Identify which cell holds the provided text, then report its (x, y) central coordinate. 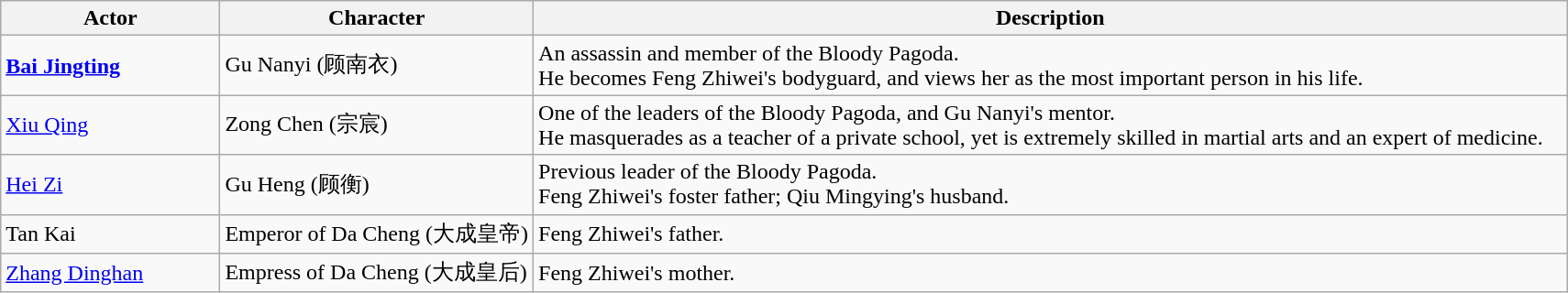
Character (377, 18)
Empress of Da Cheng (大成皇后) (377, 273)
Tan Kai (110, 234)
Emperor of Da Cheng (大成皇帝) (377, 234)
Gu Heng (顾衡) (377, 185)
Zhang Dinghan (110, 273)
Description (1051, 18)
Hei Zi (110, 185)
Feng Zhiwei's mother. (1051, 273)
Xiu Qing (110, 125)
Actor (110, 18)
Previous leader of the Bloody Pagoda. Feng Zhiwei's foster father; Qiu Mingying's husband. (1051, 185)
Feng Zhiwei's father. (1051, 234)
Zong Chen (宗宸) (377, 125)
Gu Nanyi (顾南衣) (377, 66)
Bai Jingting (110, 66)
An assassin and member of the Bloody Pagoda. He becomes Feng Zhiwei's bodyguard, and views her as the most important person in his life. (1051, 66)
